Output the (x, y) coordinate of the center of the cell containing the given text.  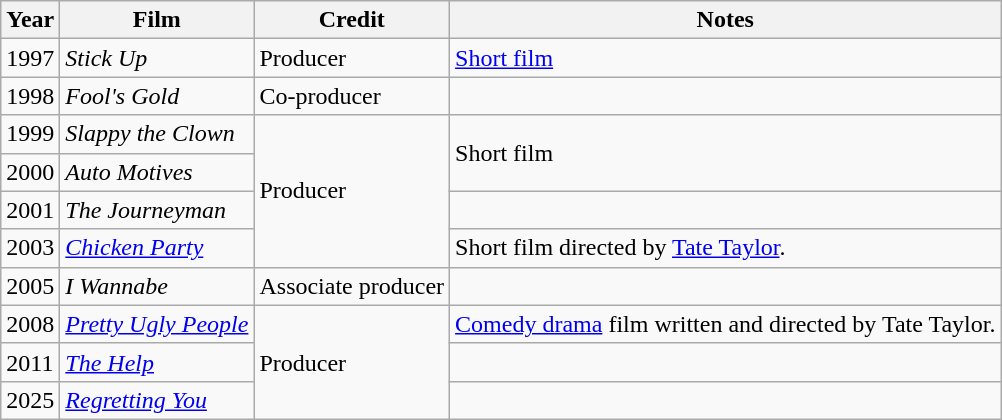
I Wannabe (157, 286)
Year (30, 20)
Auto Motives (157, 172)
Stick Up (157, 58)
Associate producer (352, 286)
2003 (30, 248)
2005 (30, 286)
2008 (30, 324)
Chicken Party (157, 248)
Fool's Gold (157, 96)
Credit (352, 20)
Film (157, 20)
1997 (30, 58)
2025 (30, 400)
2000 (30, 172)
Pretty Ugly People (157, 324)
Regretting You (157, 400)
2001 (30, 210)
The Journeyman (157, 210)
1999 (30, 134)
The Help (157, 362)
1998 (30, 96)
Slappy the Clown (157, 134)
Short film directed by Tate Taylor. (726, 248)
Co-producer (352, 96)
Notes (726, 20)
2011 (30, 362)
Comedy drama film written and directed by Tate Taylor. (726, 324)
